Capture the cell that displays the provided text and extract its [X, Y] central coordinate. 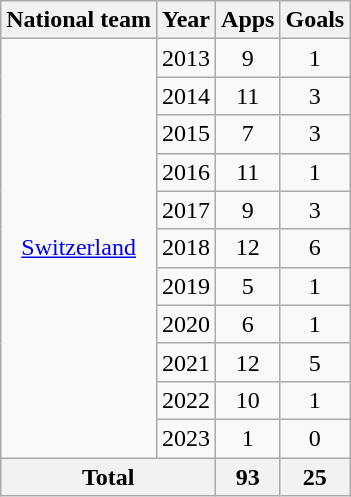
2017 [186, 210]
National team [79, 20]
2021 [186, 362]
Switzerland [79, 248]
2013 [186, 58]
Apps [248, 20]
10 [248, 400]
2022 [186, 400]
2018 [186, 248]
Year [186, 20]
2019 [186, 286]
2015 [186, 134]
0 [315, 438]
2023 [186, 438]
Goals [315, 20]
25 [315, 477]
93 [248, 477]
2020 [186, 324]
2016 [186, 172]
7 [248, 134]
Total [108, 477]
2014 [186, 96]
